Pinpoint the cell where the given text exists, returning its (x, y) midpoint coordinate. 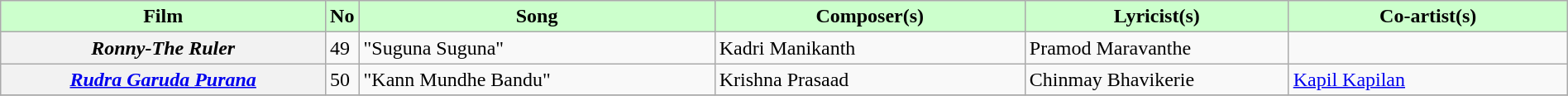
"Kann Mundhe Bandu" (537, 79)
No (342, 17)
"Suguna Suguna" (537, 48)
Krishna Prasaad (870, 79)
49 (342, 48)
Kapil Kapilan (1427, 79)
Kadri Manikanth (870, 48)
Composer(s) (870, 17)
Ronny-The Ruler (164, 48)
Rudra Garuda Purana (164, 79)
Pramod Maravanthe (1156, 48)
Co-artist(s) (1427, 17)
Lyricist(s) (1156, 17)
Film (164, 17)
Chinmay Bhavikerie (1156, 79)
Song (537, 17)
50 (342, 79)
